Return the (x, y) coordinate for the center point of the cell that contains the specified text.  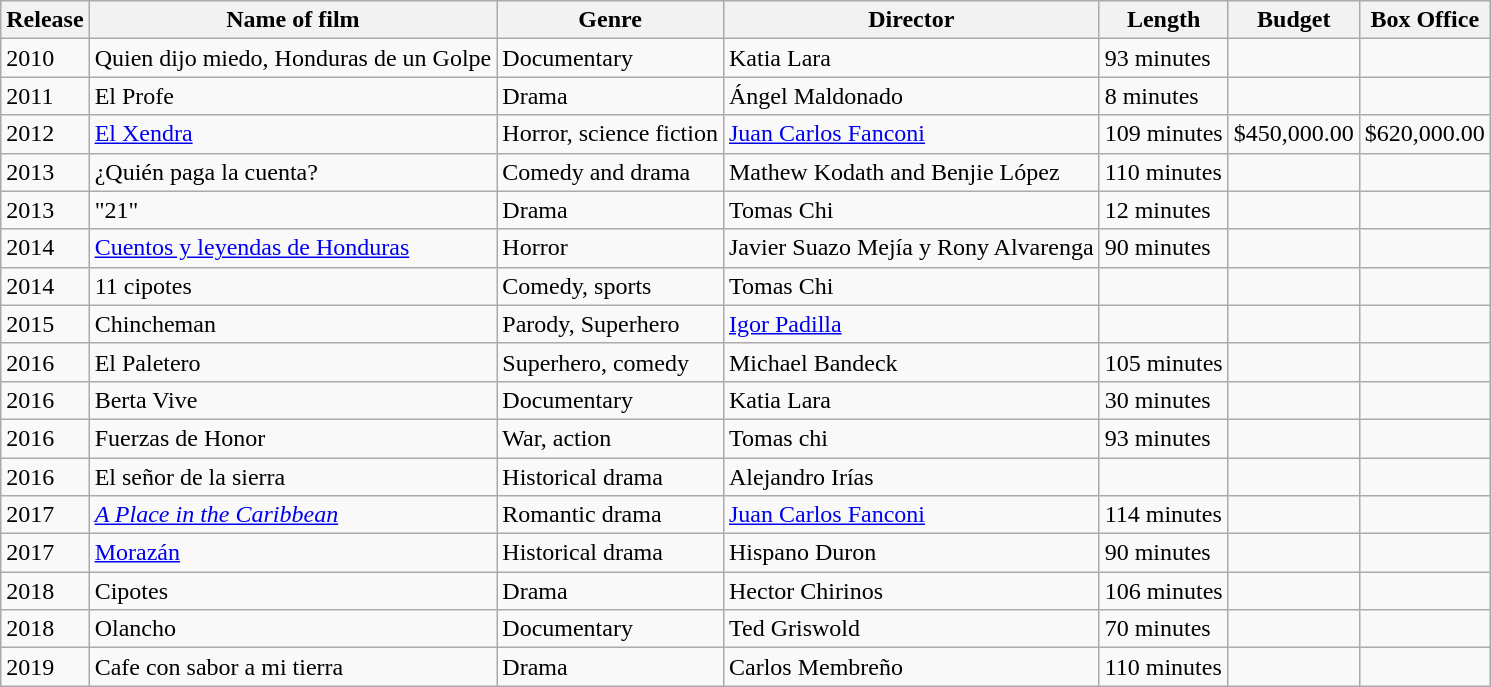
8 minutes (1164, 96)
El Profe (293, 96)
114 minutes (1164, 515)
A Place in the Caribbean (293, 515)
Carlos Membreño (911, 667)
Chincheman (293, 324)
Genre (610, 20)
2011 (45, 96)
70 minutes (1164, 629)
109 minutes (1164, 134)
Morazán (293, 553)
11 cipotes (293, 286)
Berta Vive (293, 400)
"21" (293, 210)
Michael Bandeck (911, 362)
El Paletero (293, 362)
Hector Chirinos (911, 591)
Superhero, comedy (610, 362)
Release (45, 20)
$620,000.00 (1424, 134)
Mathew Kodath and Benjie López (911, 172)
Quien dijo miedo, Honduras de un Golpe (293, 58)
Alejandro Irías (911, 477)
Ted Griswold (911, 629)
Horror (610, 248)
Horror, science fiction (610, 134)
Cuentos y leyendas de Honduras (293, 248)
Ángel Maldonado (911, 96)
Hispano Duron (911, 553)
El Xendra (293, 134)
2012 (45, 134)
Comedy and drama (610, 172)
$450,000.00 (1294, 134)
Cafe con sabor a mi tierra (293, 667)
12 minutes (1164, 210)
Director (911, 20)
Tomas chi (911, 438)
Parody, Superhero (610, 324)
Romantic drama (610, 515)
Box Office (1424, 20)
106 minutes (1164, 591)
2015 (45, 324)
¿Quién paga la cuenta? (293, 172)
Igor Padilla (911, 324)
El señor de la sierra (293, 477)
2019 (45, 667)
Javier Suazo Mejía y Rony Alvarenga (911, 248)
Fuerzas de Honor (293, 438)
Length (1164, 20)
105 minutes (1164, 362)
Comedy, sports (610, 286)
Name of film (293, 20)
Cipotes (293, 591)
30 minutes (1164, 400)
2010 (45, 58)
Budget (1294, 20)
War, action (610, 438)
Olancho (293, 629)
